Return the [X, Y] coordinate for the center point of the cell that contains the specified text.  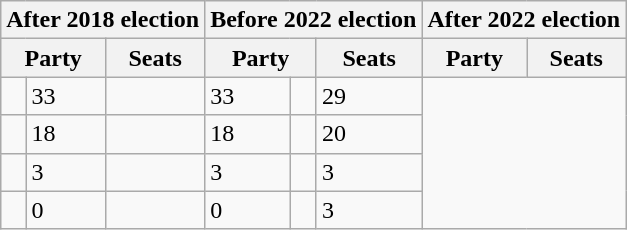
20 [368, 134]
Before 2022 election [314, 20]
After 2022 election [524, 20]
29 [368, 96]
After 2018 election [103, 20]
